For the text-containing cell, return its midpoint in (X, Y) coordinate format. 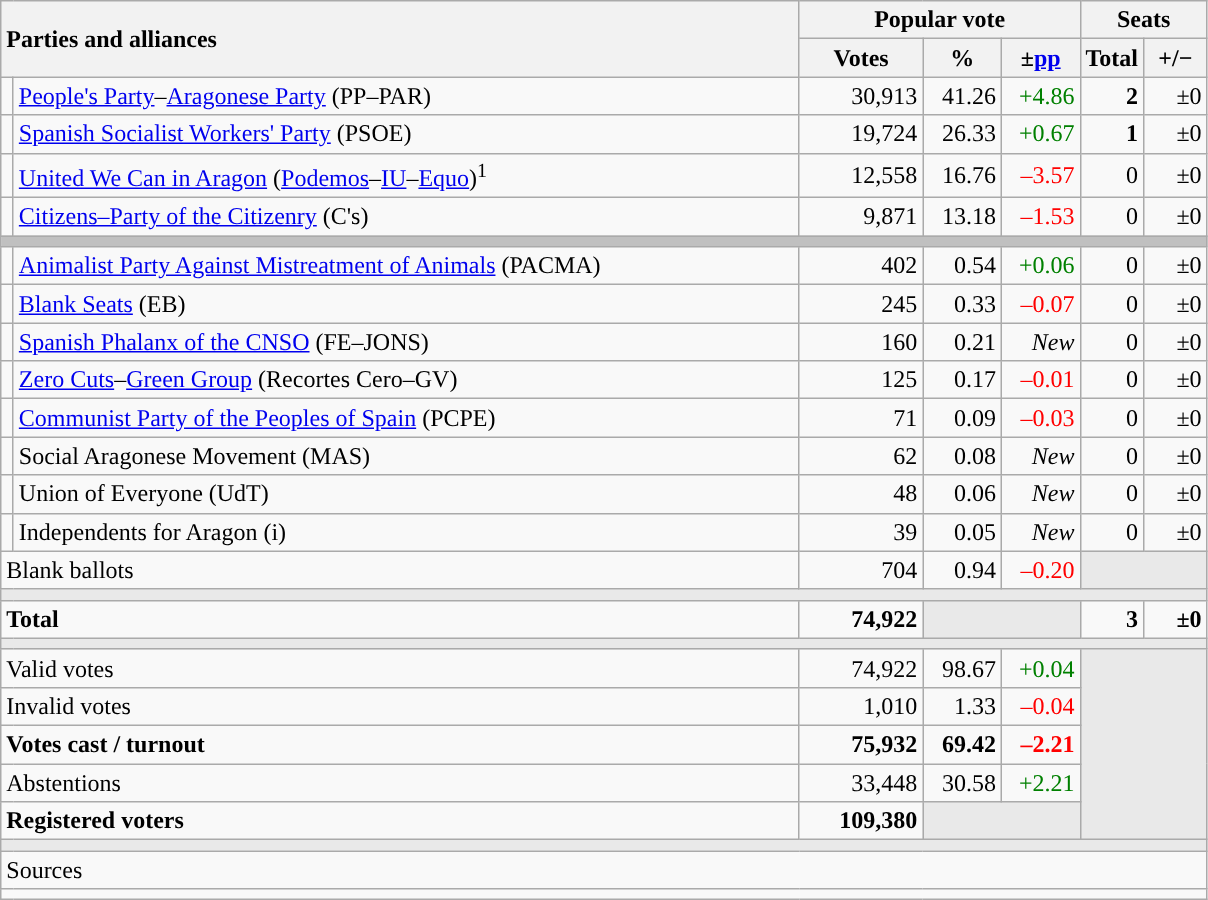
0.54 (962, 266)
Blank Seats (EB) (406, 304)
+4.86 (1040, 96)
0.09 (962, 418)
–0.20 (1040, 570)
69.42 (962, 745)
People's Party–Aragonese Party (PP–PAR) (406, 96)
13.18 (962, 217)
–0.03 (1040, 418)
109,380 (861, 821)
Social Aragonese Movement (MAS) (406, 456)
0.94 (962, 570)
71 (861, 418)
Abstentions (400, 783)
0.08 (962, 456)
Animalist Party Against Mistreatment of Animals (PACMA) (406, 266)
+0.04 (1040, 668)
Seats (1144, 20)
+2.21 (1040, 783)
–0.07 (1040, 304)
Popular vote (940, 20)
48 (861, 494)
19,724 (861, 134)
62 (861, 456)
41.26 (962, 96)
Citizens–Party of the Citizenry (C's) (406, 217)
+0.67 (1040, 134)
30.58 (962, 783)
75,932 (861, 745)
0.05 (962, 532)
1.33 (962, 706)
0.06 (962, 494)
2 (1112, 96)
Communist Party of the Peoples of Spain (PCPE) (406, 418)
12,558 (861, 176)
Registered voters (400, 821)
±pp (1040, 58)
Union of Everyone (UdT) (406, 494)
26.33 (962, 134)
3 (1112, 619)
Spanish Phalanx of the CNSO (FE–JONS) (406, 342)
Invalid votes (400, 706)
Independents for Aragon (i) (406, 532)
402 (861, 266)
30,913 (861, 96)
0.21 (962, 342)
–1.53 (1040, 217)
704 (861, 570)
Sources (604, 870)
–3.57 (1040, 176)
–0.01 (1040, 380)
Votes cast / turnout (400, 745)
1,010 (861, 706)
–0.04 (1040, 706)
1 (1112, 134)
% (962, 58)
0.17 (962, 380)
Blank ballots (400, 570)
Parties and alliances (400, 39)
98.67 (962, 668)
125 (861, 380)
33,448 (861, 783)
39 (861, 532)
160 (861, 342)
16.76 (962, 176)
United We Can in Aragon (Podemos–IU–Equo)1 (406, 176)
0.33 (962, 304)
+0.06 (1040, 266)
–2.21 (1040, 745)
9,871 (861, 217)
Spanish Socialist Workers' Party (PSOE) (406, 134)
+/− (1176, 58)
Votes (861, 58)
Valid votes (400, 668)
245 (861, 304)
Zero Cuts–Green Group (Recortes Cero–GV) (406, 380)
